Capture the cell that displays the provided text and extract its (x, y) central coordinate. 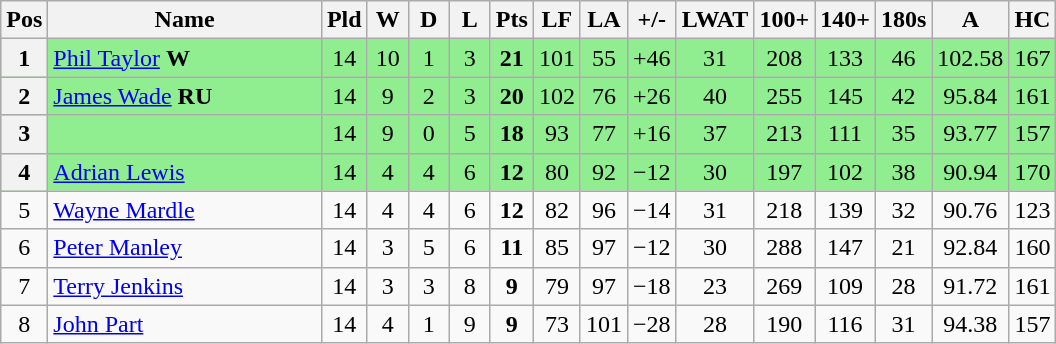
111 (846, 134)
90.76 (970, 210)
20 (512, 96)
218 (784, 210)
18 (512, 134)
A (970, 20)
−28 (652, 324)
38 (903, 172)
133 (846, 58)
102.58 (970, 58)
0 (428, 134)
+16 (652, 134)
Adrian Lewis (185, 172)
170 (1032, 172)
140+ (846, 20)
139 (846, 210)
Pos (24, 20)
LWAT (715, 20)
Phil Taylor W (185, 58)
Peter Manley (185, 248)
−14 (652, 210)
255 (784, 96)
Pts (512, 20)
D (428, 20)
John Part (185, 324)
35 (903, 134)
11 (512, 248)
109 (846, 286)
+26 (652, 96)
116 (846, 324)
213 (784, 134)
91.72 (970, 286)
145 (846, 96)
100+ (784, 20)
−18 (652, 286)
32 (903, 210)
46 (903, 58)
160 (1032, 248)
Terry Jenkins (185, 286)
37 (715, 134)
+/- (652, 20)
208 (784, 58)
40 (715, 96)
42 (903, 96)
85 (556, 248)
94.38 (970, 324)
123 (1032, 210)
10 (388, 58)
95.84 (970, 96)
197 (784, 172)
L (470, 20)
147 (846, 248)
190 (784, 324)
LA (604, 20)
96 (604, 210)
+46 (652, 58)
79 (556, 286)
James Wade RU (185, 96)
180s (903, 20)
80 (556, 172)
82 (556, 210)
90.94 (970, 172)
7 (24, 286)
92 (604, 172)
92.84 (970, 248)
Pld (344, 20)
W (388, 20)
93 (556, 134)
73 (556, 324)
93.77 (970, 134)
269 (784, 286)
167 (1032, 58)
55 (604, 58)
LF (556, 20)
76 (604, 96)
288 (784, 248)
Name (185, 20)
Wayne Mardle (185, 210)
23 (715, 286)
77 (604, 134)
HC (1032, 20)
